Identify which cell holds the provided text, then report its [x, y] central coordinate. 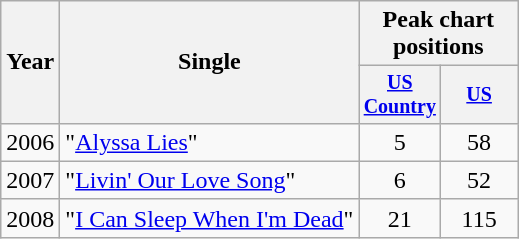
58 [480, 142]
Single [210, 62]
6 [400, 180]
Peak chartpositions [438, 34]
US Country [400, 94]
2007 [30, 180]
2008 [30, 218]
2006 [30, 142]
Year [30, 62]
"Livin' Our Love Song" [210, 180]
"Alyssa Lies" [210, 142]
21 [400, 218]
52 [480, 180]
US [480, 94]
5 [400, 142]
115 [480, 218]
"I Can Sleep When I'm Dead" [210, 218]
